Identify which cell holds the provided text, then report its (x, y) central coordinate. 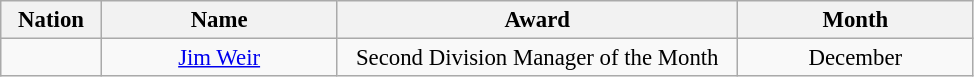
Second Division Manager of the Month (538, 58)
Month (856, 20)
December (856, 58)
Name (219, 20)
Award (538, 20)
Nation (52, 20)
Jim Weir (219, 58)
